Return the [x, y] coordinate for the center point of the cell that contains the specified text.  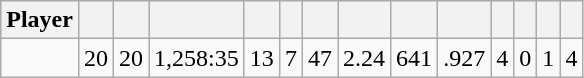
2.24 [364, 58]
641 [414, 58]
47 [320, 58]
0 [526, 58]
.927 [464, 58]
1,258:35 [197, 58]
13 [262, 58]
7 [290, 58]
1 [548, 58]
Player [40, 20]
